Find where the given text appears and provide that cell's center as (X, Y) coordinate. 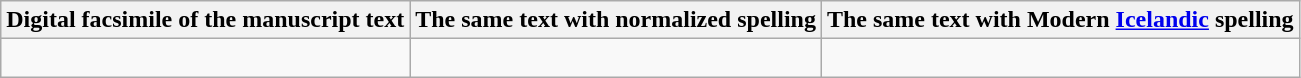
Digital facsimile of the manuscript text (206, 20)
The same text with normalized spelling (616, 20)
The same text with Modern Icelandic spelling (1060, 20)
